Provide the (X, Y) coordinate of the cell's center where the given text is located.  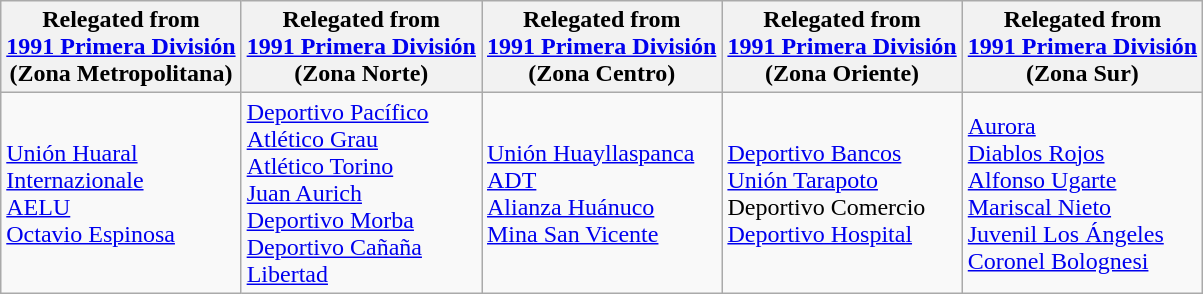
Unión Huayllaspanca ADT Alianza Huánuco Mina San Vicente (602, 193)
Deportivo Pacífico Atlético Grau Atlético Torino Juan Aurich Deportivo Morba Deportivo Cañaña Libertad (361, 193)
Unión Huaral Internazionale AELU Octavio Espinosa (121, 193)
Relegated from1991 Primera División(Zona Norte) (361, 47)
Deportivo Bancos Unión Tarapoto Deportivo Comercio Deportivo Hospital (842, 193)
Relegated from1991 Primera División(Zona Centro) (602, 47)
Relegated from1991 Primera División(Zona Sur) (1082, 47)
Relegated from1991 Primera División(Zona Metropolitana) (121, 47)
Relegated from1991 Primera División(Zona Oriente) (842, 47)
Aurora Diablos Rojos Alfonso Ugarte Mariscal Nieto Juvenil Los Ángeles Coronel Bolognesi (1082, 193)
